Determine the (X, Y) coordinate at the center of the cell enclosing the given text.  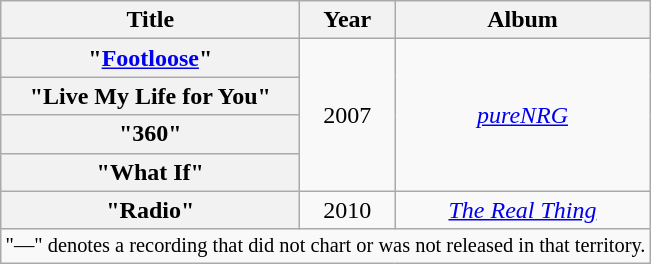
Year (348, 20)
"Radio" (150, 210)
"—" denotes a recording that did not chart or was not released in that territory. (326, 246)
2007 (348, 115)
"Footloose" (150, 58)
"Live My Life for You" (150, 96)
"360" (150, 134)
"What If" (150, 172)
2010 (348, 210)
Album (523, 20)
The Real Thing (523, 210)
Title (150, 20)
pureNRG (523, 115)
